Pinpoint the cell where the given text exists, returning its (x, y) midpoint coordinate. 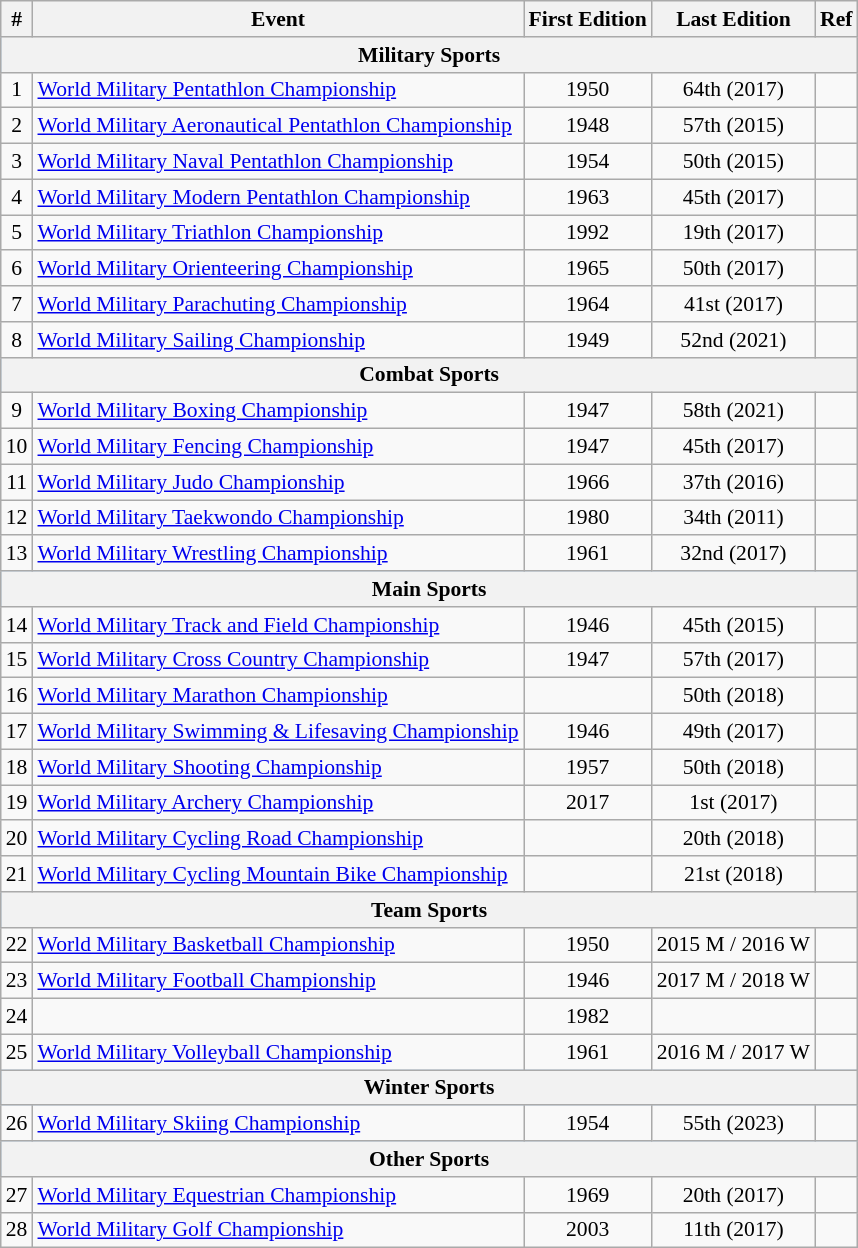
58th (2021) (734, 411)
49th (2017) (734, 732)
27 (17, 1195)
20th (2017) (734, 1195)
37th (2016) (734, 482)
57th (2015) (734, 126)
Ref (836, 19)
1965 (588, 269)
1992 (588, 233)
World Military Archery Championship (278, 803)
1st (2017) (734, 803)
26 (17, 1124)
23 (17, 981)
1966 (588, 482)
World Military Equestrian Championship (278, 1195)
11th (2017) (734, 1230)
57th (2017) (734, 660)
World Military Orienteering Championship (278, 269)
Military Sports (430, 55)
3 (17, 162)
41st (2017) (734, 304)
World Military Football Championship (278, 981)
19 (17, 803)
1963 (588, 197)
World Military Volleyball Championship (278, 1052)
1949 (588, 340)
Team Sports (430, 910)
6 (17, 269)
12 (17, 518)
18 (17, 767)
17 (17, 732)
1980 (588, 518)
2 (17, 126)
World Military Boxing Championship (278, 411)
21 (17, 874)
2016 M / 2017 W (734, 1052)
24 (17, 1017)
World Military Sailing Championship (278, 340)
World Military Aeronautical Pentathlon Championship (278, 126)
Event (278, 19)
World Military Fencing Championship (278, 447)
World Military Naval Pentathlon Championship (278, 162)
World Military Parachuting Championship (278, 304)
1 (17, 90)
52nd (2021) (734, 340)
Last Edition (734, 19)
2015 M / 2016 W (734, 945)
World Military Pentathlon Championship (278, 90)
15 (17, 660)
4 (17, 197)
16 (17, 696)
11 (17, 482)
World Military Shooting Championship (278, 767)
50th (2017) (734, 269)
5 (17, 233)
19th (2017) (734, 233)
# (17, 19)
1982 (588, 1017)
14 (17, 625)
World Military Golf Championship (278, 1230)
World Military Judo Championship (278, 482)
World Military Taekwondo Championship (278, 518)
World Military Triathlon Championship (278, 233)
50th (2015) (734, 162)
World Military Track and Field Championship (278, 625)
World Military Basketball Championship (278, 945)
64th (2017) (734, 90)
2017 (588, 803)
World Military Cross Country Championship (278, 660)
Main Sports (430, 589)
34th (2011) (734, 518)
World Military Skiing Championship (278, 1124)
1957 (588, 767)
10 (17, 447)
22 (17, 945)
25 (17, 1052)
9 (17, 411)
World Military Modern Pentathlon Championship (278, 197)
2003 (588, 1230)
World Military Swimming & Lifesaving Championship (278, 732)
20th (2018) (734, 839)
World Military Cycling Road Championship (278, 839)
Combat Sports (430, 375)
World Military Wrestling Championship (278, 554)
21st (2018) (734, 874)
28 (17, 1230)
Winter Sports (430, 1088)
1948 (588, 126)
7 (17, 304)
1964 (588, 304)
32nd (2017) (734, 554)
World Military Marathon Championship (278, 696)
1969 (588, 1195)
World Military Cycling Mountain Bike Championship (278, 874)
13 (17, 554)
Other Sports (430, 1159)
First Edition (588, 19)
45th (2015) (734, 625)
20 (17, 839)
2017 M / 2018 W (734, 981)
55th (2023) (734, 1124)
8 (17, 340)
